For the text-containing cell, return its midpoint in (x, y) coordinate format. 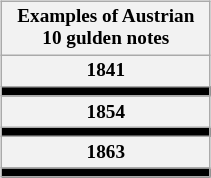
1841 (106, 71)
1863 (106, 153)
Examples of Austrian 10 gulden notes (106, 28)
1854 (106, 112)
